Output the (X, Y) coordinate of the center of the cell containing the given text.  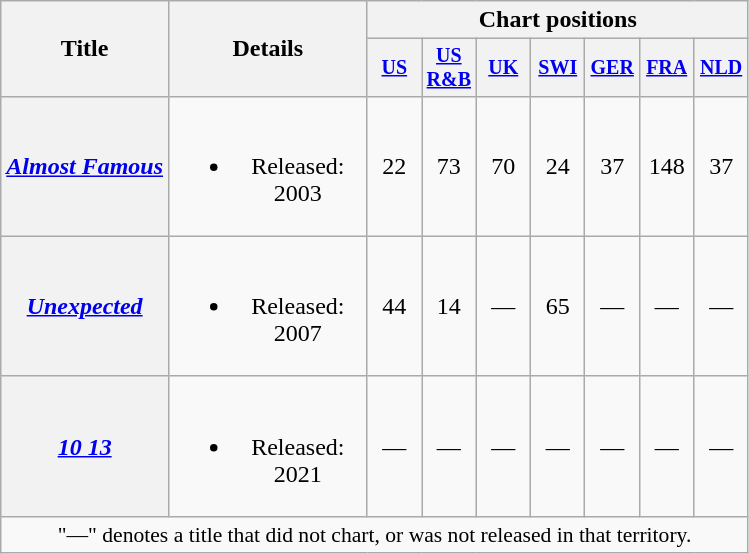
NLD (721, 68)
148 (666, 166)
FRA (666, 68)
Released: 2003 (268, 166)
UK (503, 68)
SWI (558, 68)
Chart positions (558, 20)
10 13 (85, 446)
73 (449, 166)
Released: 2007 (268, 306)
GER (612, 68)
"—" denotes a title that did not chart, or was not released in that territory. (375, 534)
Title (85, 49)
24 (558, 166)
US (394, 68)
14 (449, 306)
Unexpected (85, 306)
65 (558, 306)
Details (268, 49)
44 (394, 306)
Almost Famous (85, 166)
22 (394, 166)
US R&B (449, 68)
70 (503, 166)
Released: 2021 (268, 446)
